Extract the [X, Y] coordinate from the center of the cell holding the provided text.  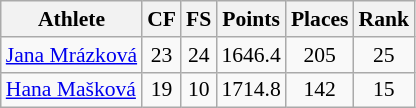
Places [320, 19]
Rank [384, 19]
Hana Mašková [72, 90]
Jana Mrázková [72, 55]
Points [250, 19]
Athlete [72, 19]
23 [162, 55]
25 [384, 55]
142 [320, 90]
1646.4 [250, 55]
19 [162, 90]
15 [384, 90]
CF [162, 19]
10 [198, 90]
205 [320, 55]
1714.8 [250, 90]
24 [198, 55]
FS [198, 19]
